Determine the (x, y) coordinate at the center of the cell enclosing the given text.  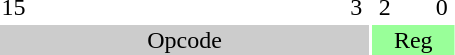
Reg (413, 40)
Opcode (184, 40)
